Capture the cell that displays the provided text and extract its [X, Y] central coordinate. 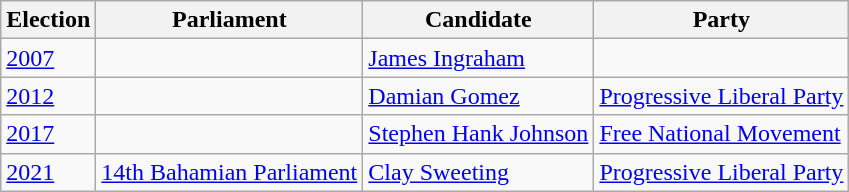
Candidate [478, 20]
Free National Movement [722, 134]
Parliament [230, 20]
Election [48, 20]
Party [722, 20]
14th Bahamian Parliament [230, 172]
2017 [48, 134]
Clay Sweeting [478, 172]
James Ingraham [478, 58]
Stephen Hank Johnson [478, 134]
Damian Gomez [478, 96]
2012 [48, 96]
2021 [48, 172]
2007 [48, 58]
